Locate the cell with the specified text and output its (X, Y) center coordinate. 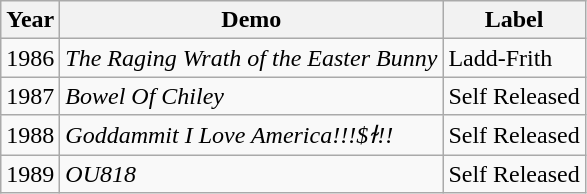
1987 (30, 96)
OU818 (252, 173)
Goddammit I Love America!!!$ɫ!! (252, 135)
1986 (30, 58)
Ladd-Frith (514, 58)
Year (30, 20)
The Raging Wrath of the Easter Bunny (252, 58)
1989 (30, 173)
1988 (30, 135)
Demo (252, 20)
Label (514, 20)
Bowel Of Chiley (252, 96)
